Provide the (x, y) coordinate of the cell's center where the given text is located.  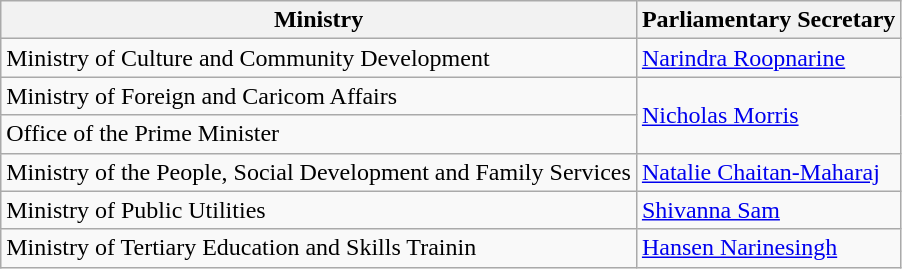
Parliamentary Secretary (768, 20)
Ministry of Culture and Community Development (319, 58)
Natalie Chaitan-Maharaj (768, 172)
Hansen Narinesingh (768, 248)
Office of the Prime Minister (319, 134)
Ministry of Foreign and Caricom Affairs (319, 96)
Ministry (319, 20)
Ministry of Public Utilities (319, 210)
Nicholas Morris (768, 115)
Narindra Roopnarine (768, 58)
Ministry of the People, Social Development and Family Services (319, 172)
Ministry of Tertiary Education and Skills Trainin (319, 248)
Shivanna Sam (768, 210)
